Search for the cell housing the specified text and yield its [x, y] center coordinate. 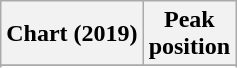
Chart (2019) [72, 34]
Peakposition [189, 34]
